Identify which cell holds the provided text, then report its [x, y] central coordinate. 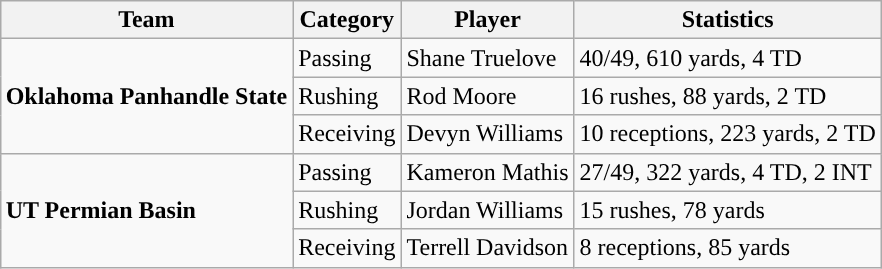
Rod Moore [488, 96]
UT Permian Basin [146, 210]
Player [488, 20]
Shane Truelove [488, 58]
Terrell Davidson [488, 248]
Kameron Mathis [488, 172]
Oklahoma Panhandle State [146, 96]
15 rushes, 78 yards [728, 210]
8 receptions, 85 yards [728, 248]
Jordan Williams [488, 210]
10 receptions, 223 yards, 2 TD [728, 134]
16 rushes, 88 yards, 2 TD [728, 96]
Statistics [728, 20]
Devyn Williams [488, 134]
27/49, 322 yards, 4 TD, 2 INT [728, 172]
Category [347, 20]
Team [146, 20]
40/49, 610 yards, 4 TD [728, 58]
